Pinpoint the cell where the given text exists, returning its [X, Y] midpoint coordinate. 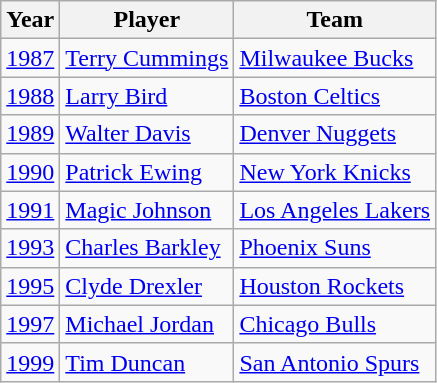
Michael Jordan [147, 324]
Player [147, 20]
New York Knicks [335, 172]
Clyde Drexler [147, 286]
1997 [30, 324]
Magic Johnson [147, 210]
Tim Duncan [147, 362]
1993 [30, 248]
San Antonio Spurs [335, 362]
Team [335, 20]
Phoenix Suns [335, 248]
1987 [30, 58]
Year [30, 20]
1995 [30, 286]
Chicago Bulls [335, 324]
1990 [30, 172]
Walter Davis [147, 134]
Terry Cummings [147, 58]
1999 [30, 362]
1988 [30, 96]
Charles Barkley [147, 248]
1991 [30, 210]
Los Angeles Lakers [335, 210]
1989 [30, 134]
Houston Rockets [335, 286]
Patrick Ewing [147, 172]
Denver Nuggets [335, 134]
Milwaukee Bucks [335, 58]
Boston Celtics [335, 96]
Larry Bird [147, 96]
